Detect which cell encompasses the target text, then output its (X, Y) center coordinate. 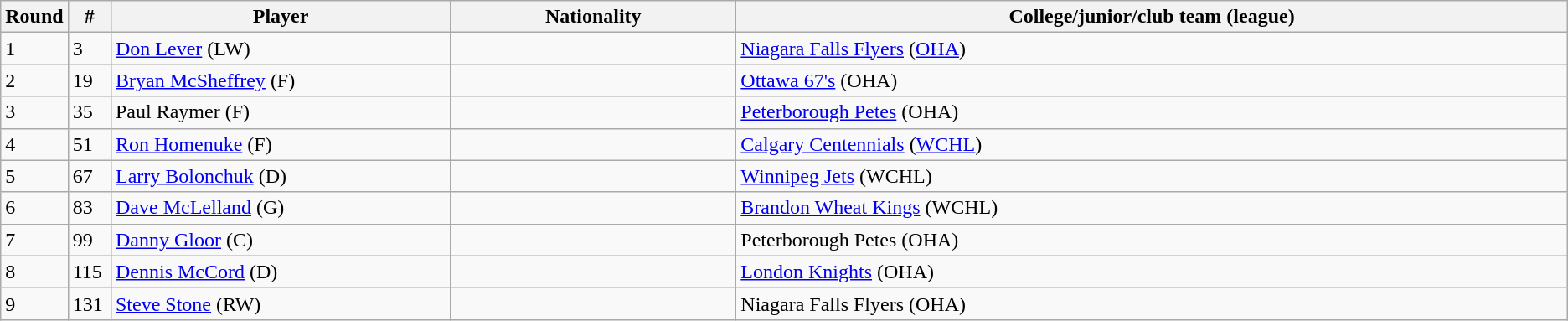
Paul Raymer (F) (280, 112)
8 (34, 272)
Don Lever (LW) (280, 49)
Bryan McSheffrey (F) (280, 80)
Ron Homenuke (F) (280, 144)
7 (34, 240)
115 (89, 272)
19 (89, 80)
131 (89, 303)
9 (34, 303)
4 (34, 144)
Larry Bolonchuk (D) (280, 176)
Winnipeg Jets (WCHL) (1152, 176)
5 (34, 176)
2 (34, 80)
Danny Gloor (C) (280, 240)
67 (89, 176)
Nationality (593, 17)
Brandon Wheat Kings (WCHL) (1152, 208)
99 (89, 240)
Steve Stone (RW) (280, 303)
83 (89, 208)
Dave McLelland (G) (280, 208)
Ottawa 67's (OHA) (1152, 80)
Dennis McCord (D) (280, 272)
Player (280, 17)
Calgary Centennials (WCHL) (1152, 144)
6 (34, 208)
London Knights (OHA) (1152, 272)
# (89, 17)
College/junior/club team (league) (1152, 17)
Round (34, 17)
35 (89, 112)
51 (89, 144)
1 (34, 49)
